Identify which cell holds the provided text, then report its [X, Y] central coordinate. 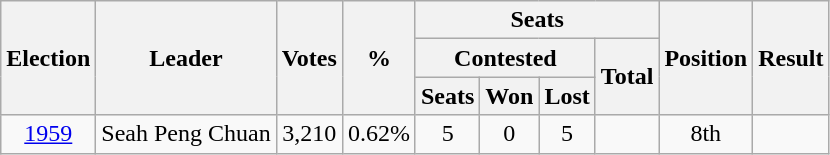
1959 [48, 134]
Total [627, 77]
0 [510, 134]
0.62% [378, 134]
Seah Peng Chuan [186, 134]
Lost [567, 96]
Result [791, 58]
Election [48, 58]
Leader [186, 58]
Position [706, 58]
Votes [309, 58]
Won [510, 96]
% [378, 58]
3,210 [309, 134]
8th [706, 134]
Contested [505, 58]
